Locate the cell with the specified text and output its [x, y] center coordinate. 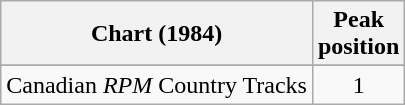
1 [358, 85]
Peakposition [358, 34]
Canadian RPM Country Tracks [157, 85]
Chart (1984) [157, 34]
